Search for the cell housing the specified text and yield its (x, y) center coordinate. 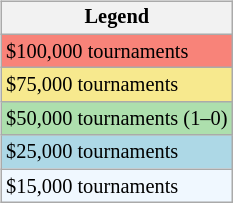
Legend (116, 18)
$15,000 tournaments (116, 186)
$75,000 tournaments (116, 85)
$50,000 tournaments (1–0) (116, 119)
$100,000 tournaments (116, 51)
$25,000 tournaments (116, 152)
